Extract the [x, y] coordinate from the center of the cell holding the provided text.  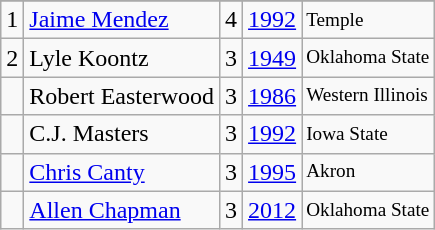
C.J. Masters [122, 134]
Temple [368, 20]
Lyle Koontz [122, 58]
1949 [272, 58]
Allen Chapman [122, 210]
2012 [272, 210]
Chris Canty [122, 172]
1995 [272, 172]
1986 [272, 96]
Akron [368, 172]
Robert Easterwood [122, 96]
Jaime Mendez [122, 20]
Western Illinois [368, 96]
2 [12, 58]
1 [12, 20]
4 [230, 20]
Iowa State [368, 134]
